Output the [x, y] coordinate of the center of the cell containing the given text.  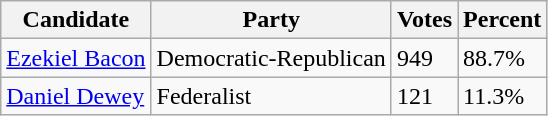
Ezekiel Bacon [76, 58]
Percent [502, 20]
121 [424, 96]
Votes [424, 20]
Federalist [271, 96]
88.7% [502, 58]
Democratic-Republican [271, 58]
11.3% [502, 96]
949 [424, 58]
Party [271, 20]
Candidate [76, 20]
Daniel Dewey [76, 96]
